Identify which cell holds the provided text, then report its (x, y) central coordinate. 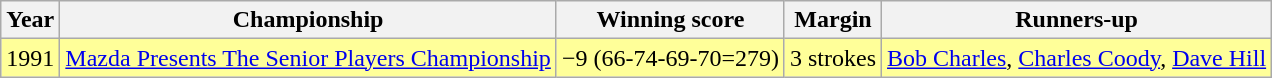
Championship (308, 20)
Runners-up (1077, 20)
−9 (66-74-69-70=279) (670, 58)
Year (30, 20)
Margin (832, 20)
Mazda Presents The Senior Players Championship (308, 58)
3 strokes (832, 58)
1991 (30, 58)
Winning score (670, 20)
Bob Charles, Charles Coody, Dave Hill (1077, 58)
